Return the (x, y) coordinate for the center point of the cell that contains the specified text.  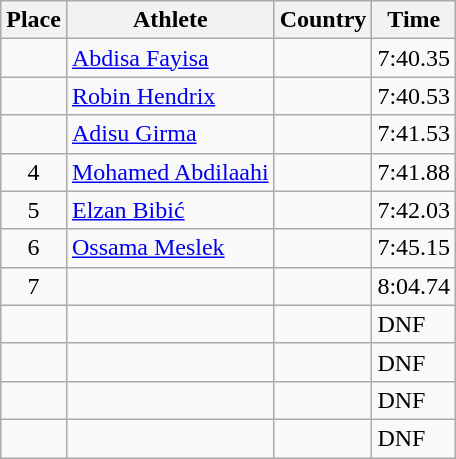
7:40.35 (414, 58)
6 (34, 248)
Adisu Girma (170, 134)
Ossama Meslek (170, 248)
Time (414, 20)
7:41.88 (414, 172)
Country (323, 20)
Athlete (170, 20)
7:42.03 (414, 210)
4 (34, 172)
7:41.53 (414, 134)
7 (34, 286)
Abdisa Fayisa (170, 58)
7:45.15 (414, 248)
8:04.74 (414, 286)
Robin Hendrix (170, 96)
Elzan Bibić (170, 210)
Place (34, 20)
7:40.53 (414, 96)
5 (34, 210)
Mohamed Abdilaahi (170, 172)
